Pinpoint the cell where the given text exists, returning its [x, y] midpoint coordinate. 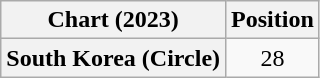
South Korea (Circle) [114, 58]
Chart (2023) [114, 20]
28 [273, 58]
Position [273, 20]
